Pinpoint the cell where the given text exists, returning its (x, y) midpoint coordinate. 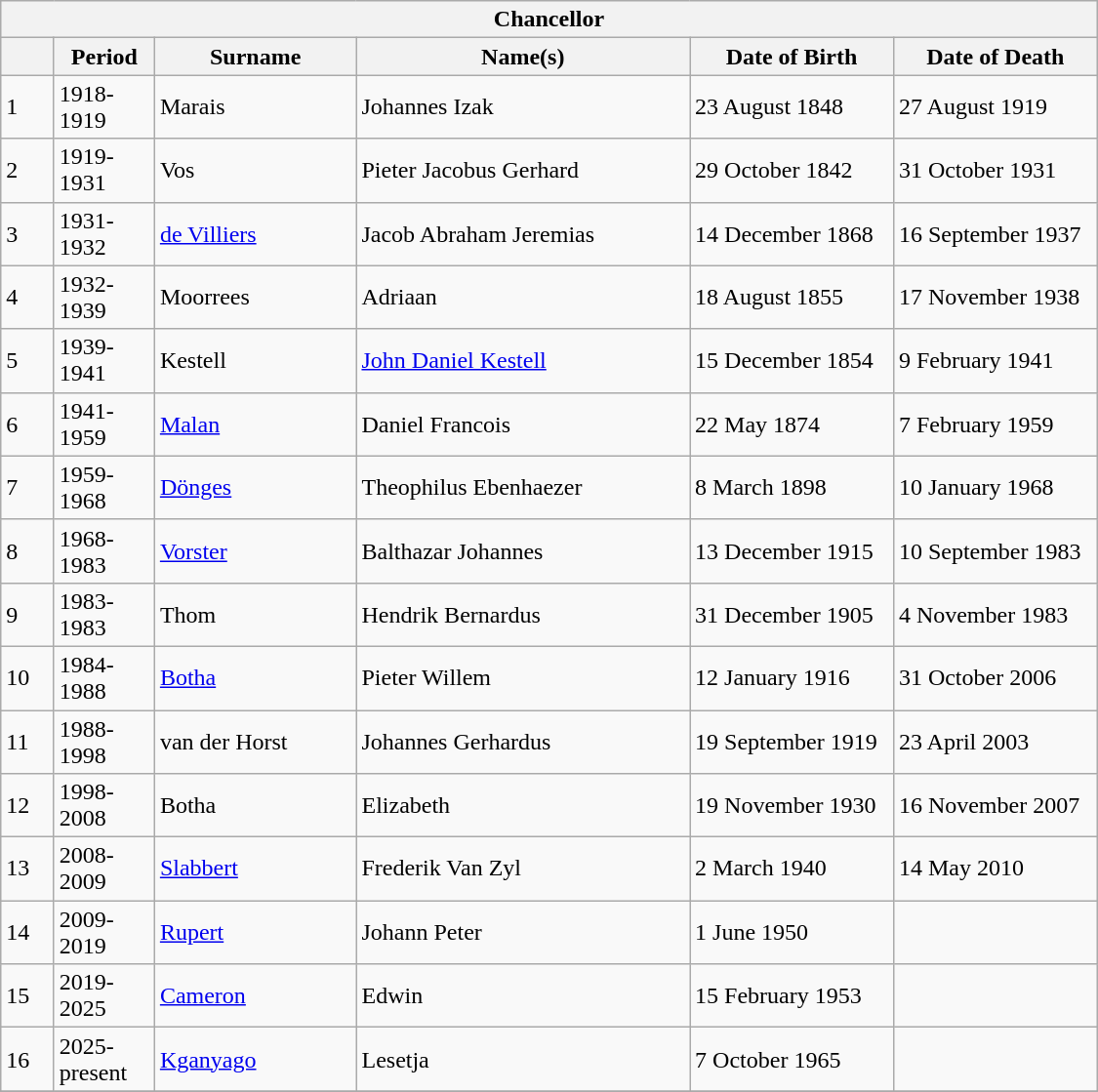
2019-2025 (103, 995)
13 December 1915 (793, 550)
7 February 1959 (996, 424)
2 (27, 170)
Daniel Francois (523, 424)
31 December 1905 (793, 615)
7 (27, 488)
17 November 1938 (996, 297)
Elizabeth (523, 806)
12 (27, 806)
1932-1939 (103, 297)
23 April 2003 (996, 742)
Date of Death (996, 57)
2009-2019 (103, 933)
4 (27, 297)
Jacob Abraham Jeremias (523, 234)
Johannes Izak (523, 107)
Slabbert (256, 869)
5 (27, 361)
1988-1998 (103, 742)
Chancellor (549, 20)
19 September 1919 (793, 742)
8 (27, 550)
15 (27, 995)
19 November 1930 (793, 806)
1918-1919 (103, 107)
1941-1959 (103, 424)
Vorster (256, 550)
2 March 1940 (793, 869)
1 June 1950 (793, 933)
16 September 1937 (996, 234)
31 October 2006 (996, 677)
10 (27, 677)
7 October 1965 (793, 1060)
11 (27, 742)
18 August 1855 (793, 297)
29 October 1842 (793, 170)
8 March 1898 (793, 488)
14 May 2010 (996, 869)
de Villiers (256, 234)
13 (27, 869)
1939-1941 (103, 361)
1 (27, 107)
Vos (256, 170)
16 (27, 1060)
Kganyago (256, 1060)
4 November 1983 (996, 615)
van der Horst (256, 742)
10 September 1983 (996, 550)
10 January 1968 (996, 488)
1983-1983 (103, 615)
Pieter Jacobus Gerhard (523, 170)
2025-present (103, 1060)
Johannes Gerhardus (523, 742)
14 (27, 933)
Kestell (256, 361)
Edwin (523, 995)
Theophilus Ebenhaezer (523, 488)
14 December 1868 (793, 234)
15 December 1854 (793, 361)
Rupert (256, 933)
27 August 1919 (996, 107)
Malan (256, 424)
Marais (256, 107)
1998-2008 (103, 806)
2008-2009 (103, 869)
1931-1932 (103, 234)
Name(s) (523, 57)
Pieter Willem (523, 677)
John Daniel Kestell (523, 361)
9 (27, 615)
Dönges (256, 488)
Adriaan (523, 297)
1984-1988 (103, 677)
Surname (256, 57)
9 February 1941 (996, 361)
6 (27, 424)
Balthazar Johannes (523, 550)
Cameron (256, 995)
1959-1968 (103, 488)
Lesetja (523, 1060)
Thom (256, 615)
Date of Birth (793, 57)
12 January 1916 (793, 677)
1968-1983 (103, 550)
Frederik Van Zyl (523, 869)
22 May 1874 (793, 424)
16 November 2007 (996, 806)
Hendrik Bernardus (523, 615)
3 (27, 234)
Period (103, 57)
1919-1931 (103, 170)
31 October 1931 (996, 170)
Johann Peter (523, 933)
Moorrees (256, 297)
23 August 1848 (793, 107)
15 February 1953 (793, 995)
